Locate the cell with the specified text and output its [X, Y] center coordinate. 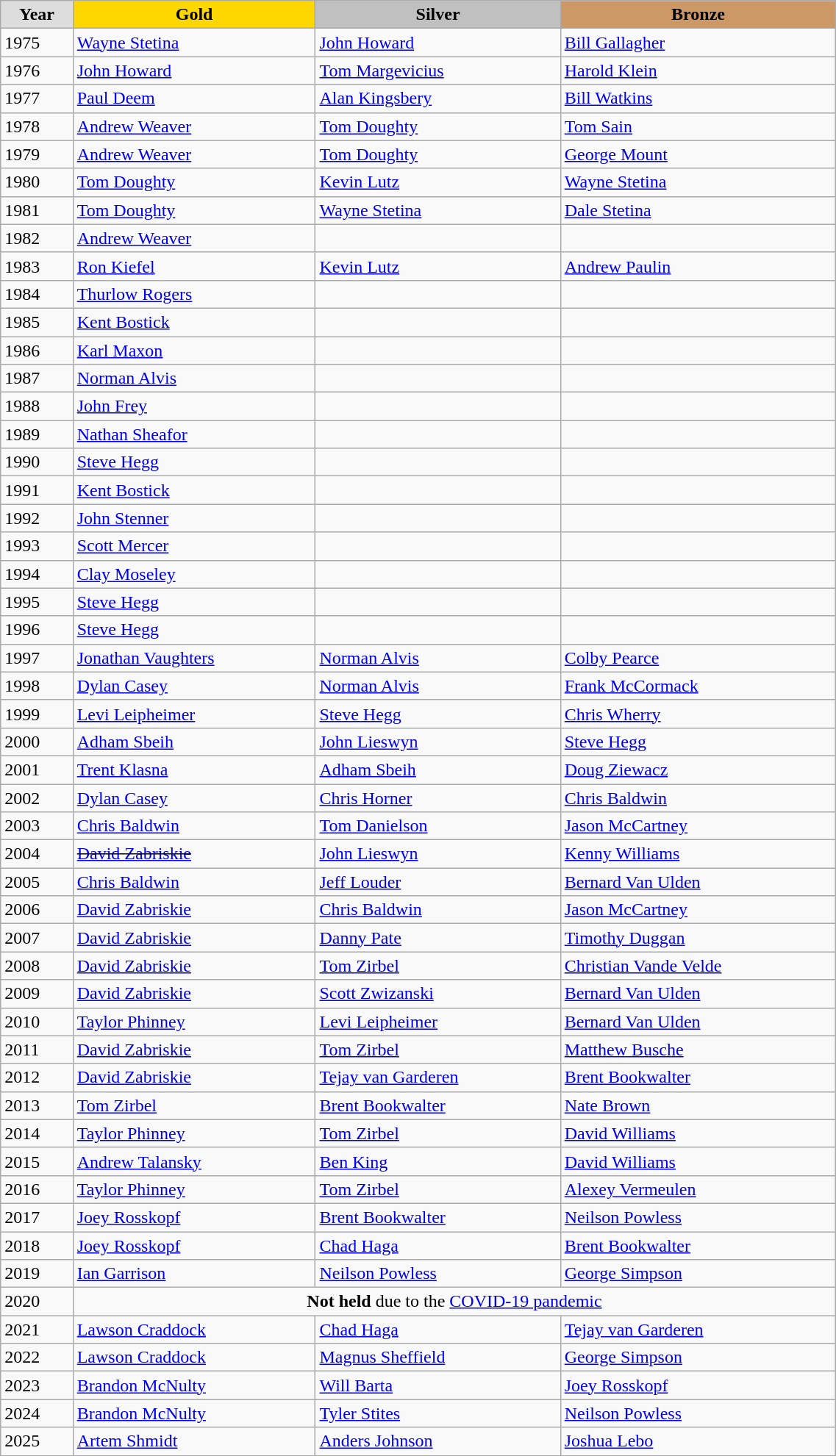
2022 [37, 1358]
George Mount [699, 154]
1976 [37, 71]
Scott Zwizanski [438, 994]
2007 [37, 938]
Alexey Vermeulen [699, 1189]
Tom Danielson [438, 826]
Karl Maxon [194, 351]
Clay Moseley [194, 574]
2006 [37, 910]
Not held due to the COVID-19 pandemic [454, 1302]
2019 [37, 1274]
Tyler Stites [438, 1413]
1975 [37, 43]
Jeff Louder [438, 882]
1993 [37, 546]
Colby Pearce [699, 658]
Tom Margevicius [438, 71]
Trent Klasna [194, 770]
2013 [37, 1105]
Anders Johnson [438, 1441]
1980 [37, 182]
1999 [37, 714]
Doug Ziewacz [699, 770]
Christian Vande Velde [699, 966]
2023 [37, 1385]
Magnus Sheffield [438, 1358]
2020 [37, 1302]
John Stenner [194, 518]
Chris Wherry [699, 714]
Dale Stetina [699, 210]
Bill Gallagher [699, 43]
Jonathan Vaughters [194, 658]
Nate Brown [699, 1105]
Ron Kiefel [194, 266]
1979 [37, 154]
2024 [37, 1413]
1985 [37, 322]
John Frey [194, 406]
Ian Garrison [194, 1274]
Year [37, 15]
Frank McCormack [699, 686]
1981 [37, 210]
1988 [37, 406]
1978 [37, 126]
1991 [37, 490]
2014 [37, 1133]
Matthew Busche [699, 1050]
2009 [37, 994]
1987 [37, 379]
Ben King [438, 1161]
Bill Watkins [699, 98]
2015 [37, 1161]
Paul Deem [194, 98]
Silver [438, 15]
2011 [37, 1050]
Timothy Duggan [699, 938]
2008 [37, 966]
1994 [37, 574]
2000 [37, 742]
1984 [37, 294]
2021 [37, 1330]
Bronze [699, 15]
Harold Klein [699, 71]
2004 [37, 854]
Andrew Talansky [194, 1161]
1982 [37, 238]
1990 [37, 462]
Alan Kingsbery [438, 98]
2003 [37, 826]
Joshua Lebo [699, 1441]
Danny Pate [438, 938]
Artem Shmidt [194, 1441]
2010 [37, 1022]
2012 [37, 1077]
Kenny Williams [699, 854]
Nathan Sheafor [194, 434]
1998 [37, 686]
Chris Horner [438, 797]
2001 [37, 770]
2017 [37, 1217]
Will Barta [438, 1385]
1992 [37, 518]
2002 [37, 797]
Andrew Paulin [699, 266]
1986 [37, 351]
1996 [37, 630]
1977 [37, 98]
2025 [37, 1441]
Thurlow Rogers [194, 294]
2016 [37, 1189]
1983 [37, 266]
2018 [37, 1246]
Tom Sain [699, 126]
Gold [194, 15]
1997 [37, 658]
1995 [37, 602]
Scott Mercer [194, 546]
2005 [37, 882]
1989 [37, 434]
